Search for the cell housing the specified text and yield its (x, y) center coordinate. 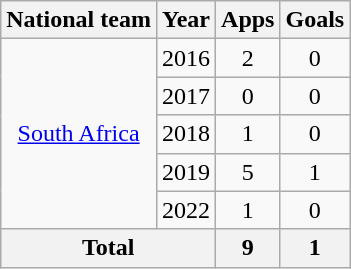
2018 (186, 134)
South Africa (79, 134)
Total (108, 248)
2017 (186, 96)
5 (248, 172)
2022 (186, 210)
2016 (186, 58)
2 (248, 58)
Goals (315, 20)
Apps (248, 20)
9 (248, 248)
2019 (186, 172)
National team (79, 20)
Year (186, 20)
